Capture the cell that displays the provided text and extract its (X, Y) central coordinate. 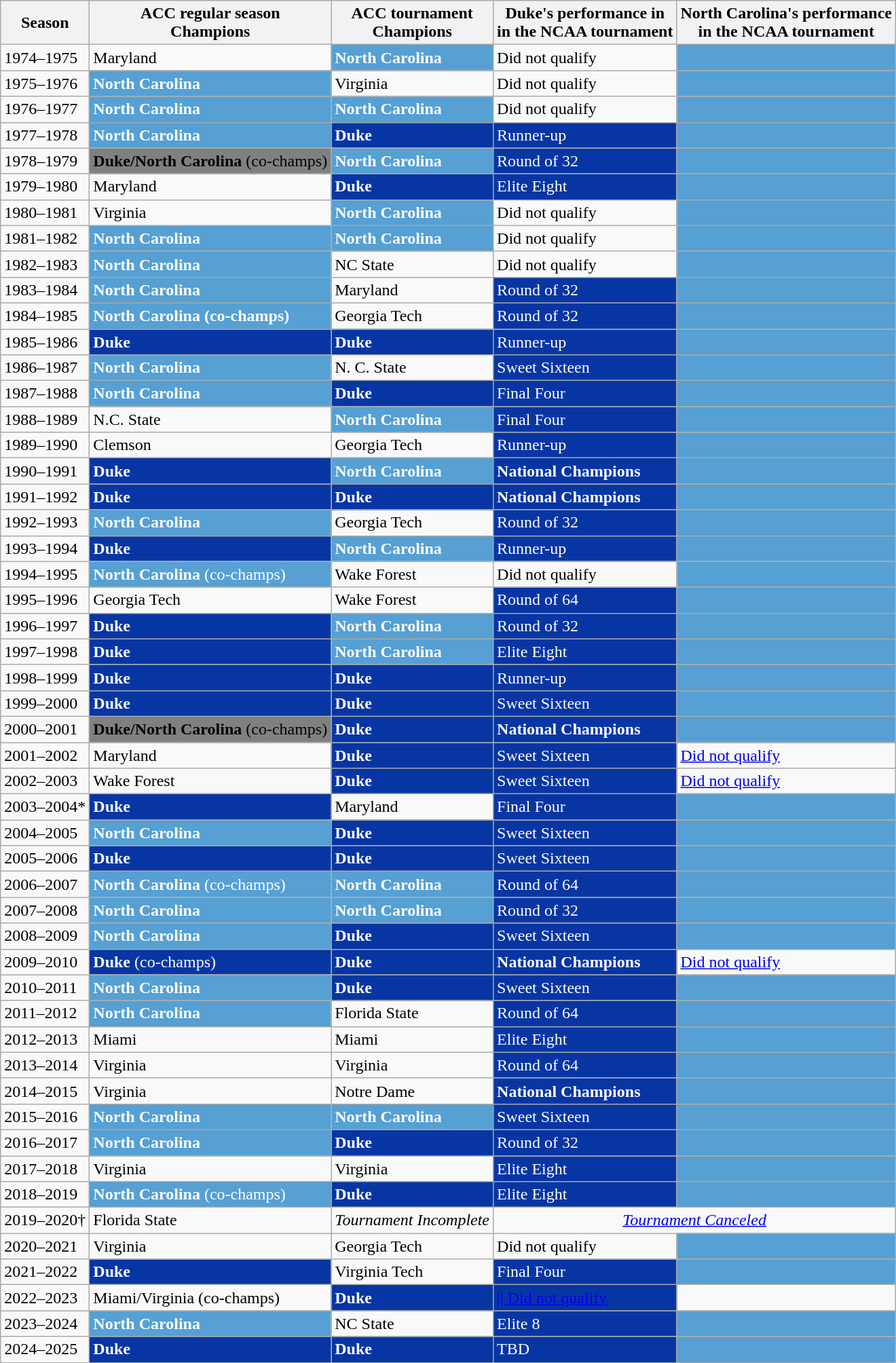
1979–1980 (45, 187)
1989–1990 (45, 445)
2008–2009 (45, 936)
North Carolina's performancein the NCAA tournament (786, 23)
N. C. State (413, 368)
TBD (585, 1349)
1975–1976 (45, 83)
1998–1999 (45, 677)
2004–2005 (45, 833)
2005–2006 (45, 859)
1994–1995 (45, 574)
2019–2020† (45, 1220)
Clemson (210, 445)
1996–1997 (45, 626)
2022–2023 (45, 1298)
2017–2018 (45, 1168)
Tournament Incomplete (413, 1220)
2002–2003 (45, 781)
1992–1993 (45, 523)
|| Did not qualify (585, 1298)
2012–2013 (45, 1039)
Tournament Canceled (695, 1220)
2013–2014 (45, 1065)
2018–2019 (45, 1195)
1985–1986 (45, 341)
2001–2002 (45, 755)
2020–2021 (45, 1246)
2000–2001 (45, 729)
2016–2017 (45, 1142)
1999–2000 (45, 703)
1987–1988 (45, 394)
2011–2012 (45, 1013)
Season (45, 23)
1974–1975 (45, 58)
1988–1989 (45, 419)
1983–1984 (45, 290)
1995–1996 (45, 600)
1977–1978 (45, 135)
ACC tournamentChampions (413, 23)
1990–1991 (45, 471)
1991–1992 (45, 497)
Notre Dame (413, 1091)
1986–1987 (45, 368)
Miami/Virginia (co-champs) (210, 1298)
Duke's performance inin the NCAA tournament (585, 23)
N.C. State (210, 419)
2003–2004* (45, 807)
1978–1979 (45, 161)
1993–1994 (45, 548)
1997–1998 (45, 652)
2015–2016 (45, 1117)
1982–1983 (45, 264)
Elite 8 (585, 1324)
Duke (co-champs) (210, 962)
2021–2022 (45, 1272)
1981–1982 (45, 238)
2023–2024 (45, 1324)
Virginia Tech (413, 1272)
2007–2008 (45, 910)
2024–2025 (45, 1349)
2010–2011 (45, 988)
2006–2007 (45, 884)
1976–1977 (45, 109)
1980–1981 (45, 212)
1984–1985 (45, 316)
ACC regular seasonChampions (210, 23)
2009–2010 (45, 962)
2014–2015 (45, 1091)
